Pinpoint the cell where the given text exists, returning its (x, y) midpoint coordinate. 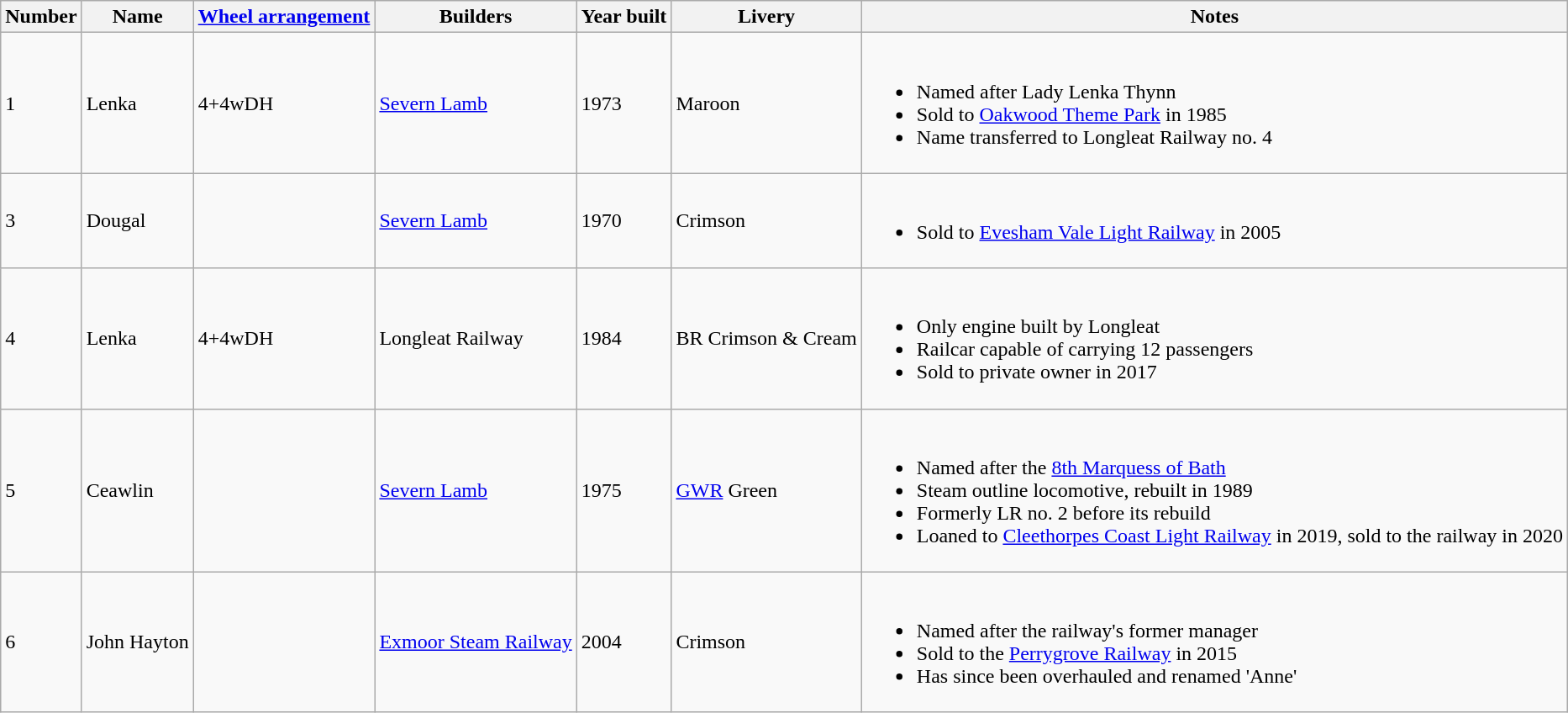
Name (138, 17)
Sold to Evesham Vale Light Railway in 2005 (1214, 220)
Exmoor Steam Railway (476, 642)
4 (41, 338)
Only engine built by LongleatRailcar capable of carrying 12 passengersSold to private owner in 2017 (1214, 338)
6 (41, 642)
2004 (624, 642)
1973 (624, 103)
3 (41, 220)
1 (41, 103)
1984 (624, 338)
Named after the railway's former managerSold to the Perrygrove Railway in 2015Has since been overhauled and renamed 'Anne' (1214, 642)
Maroon (766, 103)
Livery (766, 17)
Wheel arrangement (284, 17)
Notes (1214, 17)
5 (41, 490)
Builders (476, 17)
1970 (624, 220)
Ceawlin (138, 490)
1975 (624, 490)
Number (41, 17)
Dougal (138, 220)
Longleat Railway (476, 338)
John Hayton (138, 642)
BR Crimson & Cream (766, 338)
Named after Lady Lenka ThynnSold to Oakwood Theme Park in 1985Name transferred to Longleat Railway no. 4 (1214, 103)
GWR Green (766, 490)
Year built (624, 17)
